Pinpoint the cell where the given text exists, returning its (X, Y) midpoint coordinate. 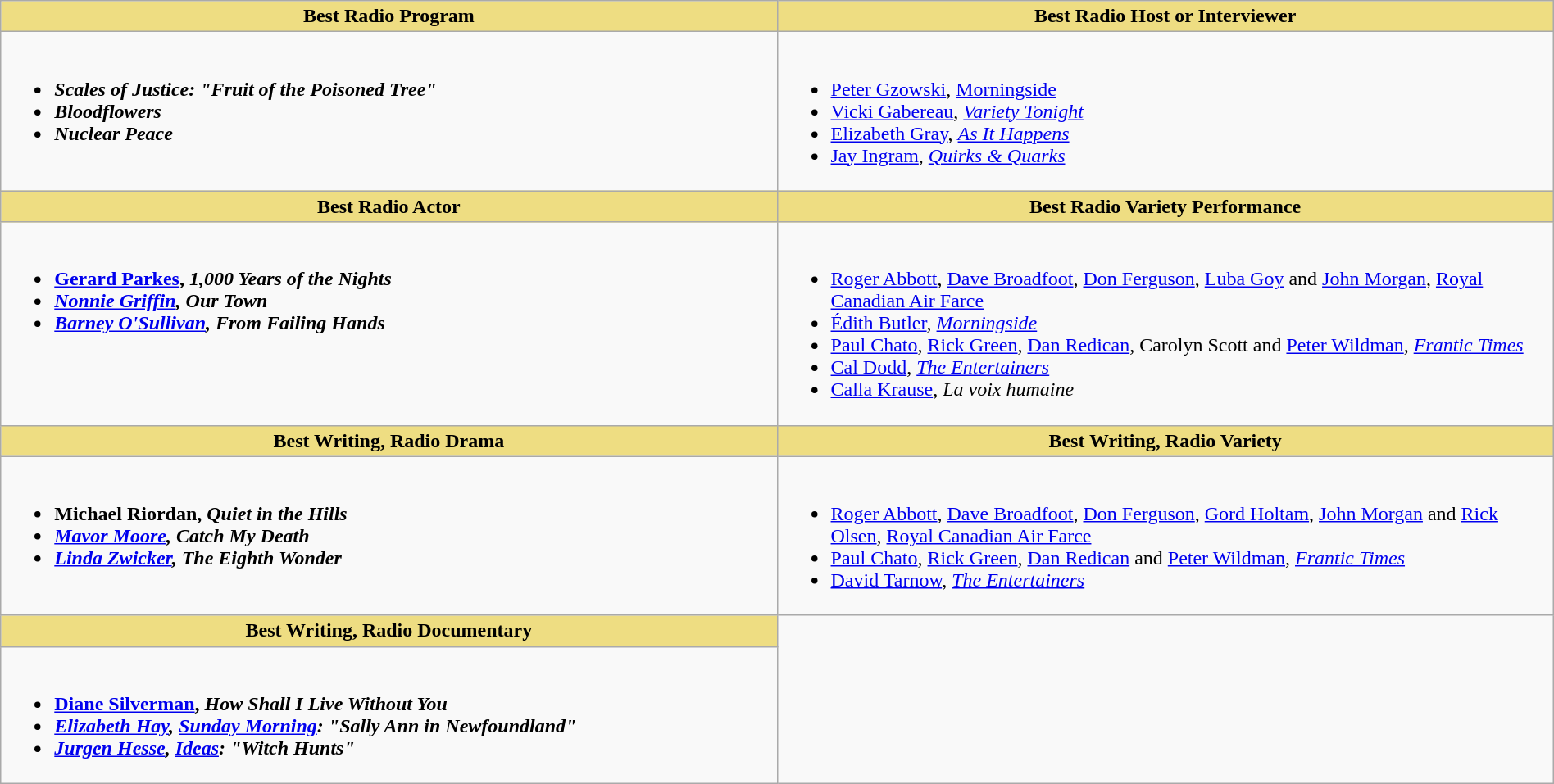
Best Writing, Radio Drama (388, 441)
Best Radio Program (388, 16)
Best Writing, Radio Variety (1165, 441)
Best Radio Variety Performance (1165, 206)
Michael Riordan, Quiet in the HillsMavor Moore, Catch My DeathLinda Zwicker, The Eighth Wonder (388, 536)
Best Radio Host or Interviewer (1165, 16)
Scales of Justice: "Fruit of the Poisoned Tree"BloodflowersNuclear Peace (388, 111)
Gerard Parkes, 1,000 Years of the NightsNonnie Griffin, Our TownBarney O'Sullivan, From Failing Hands (388, 324)
Diane Silverman, How Shall I Live Without YouElizabeth Hay, Sunday Morning: "Sally Ann in Newfoundland"Jurgen Hesse, Ideas: "Witch Hunts" (388, 714)
Peter Gzowski, MorningsideVicki Gabereau, Variety TonightElizabeth Gray, As It HappensJay Ingram, Quirks & Quarks (1165, 111)
Best Radio Actor (388, 206)
Best Writing, Radio Documentary (388, 631)
